Scan for the cell matching the given text and deliver its [X, Y] coordinate at center. 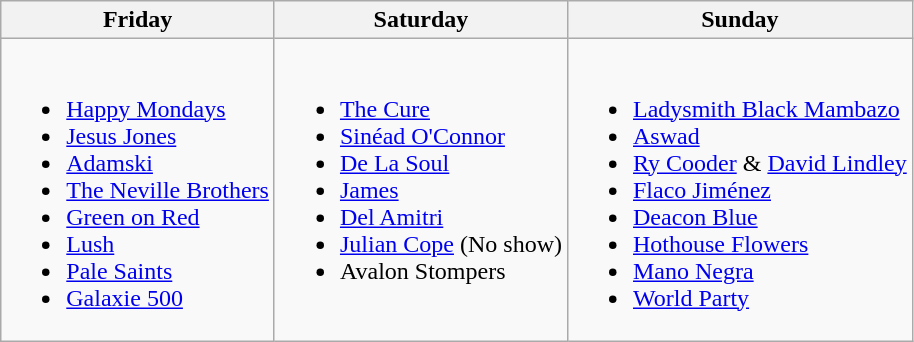
Sunday [740, 20]
Saturday [420, 20]
Friday [138, 20]
Happy MondaysJesus JonesAdamskiThe Neville BrothersGreen on RedLushPale SaintsGalaxie 500 [138, 190]
The CureSinéad O'ConnorDe La SoulJamesDel AmitriJulian Cope (No show)Avalon Stompers [420, 190]
Ladysmith Black MambazoAswadRy Cooder & David LindleyFlaco JiménezDeacon BlueHothouse FlowersMano NegraWorld Party [740, 190]
